Capture the cell that displays the provided text and extract its (x, y) central coordinate. 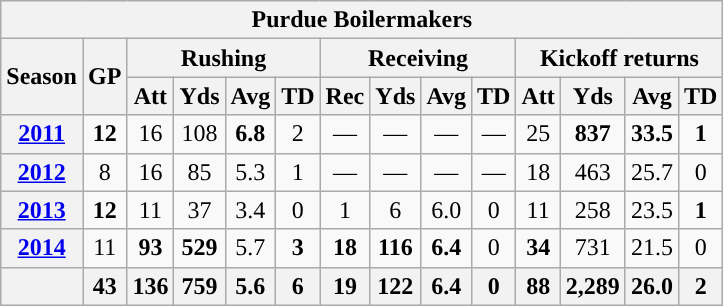
2,289 (592, 286)
25 (538, 134)
Receiving (418, 58)
759 (200, 286)
23.5 (652, 210)
19 (345, 286)
2014 (42, 248)
6.8 (250, 134)
Rec (345, 96)
2013 (42, 210)
Season (42, 77)
2011 (42, 134)
529 (200, 248)
25.7 (652, 172)
122 (396, 286)
837 (592, 134)
5.7 (250, 248)
21.5 (652, 248)
93 (150, 248)
85 (200, 172)
GP (104, 77)
3.4 (250, 210)
108 (200, 134)
37 (200, 210)
88 (538, 286)
Kickoff returns (620, 58)
26.0 (652, 286)
3 (298, 248)
33.5 (652, 134)
5.6 (250, 286)
6.0 (446, 210)
8 (104, 172)
463 (592, 172)
731 (592, 248)
43 (104, 286)
258 (592, 210)
116 (396, 248)
136 (150, 286)
2012 (42, 172)
5.3 (250, 172)
Purdue Boilermakers (362, 20)
Rushing (224, 58)
34 (538, 248)
